Return [X, Y] of the center of cell containing provided text 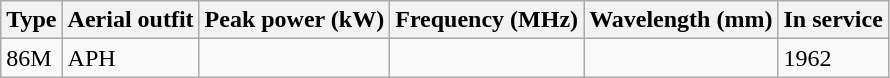
Wavelength (mm) [681, 20]
1962 [833, 58]
Type [32, 20]
Frequency (MHz) [487, 20]
In service [833, 20]
APH [130, 58]
Aerial outfit [130, 20]
86M [32, 58]
Peak power (kW) [294, 20]
